From the cell containing the given text, extract its center point as [x, y] coordinate. 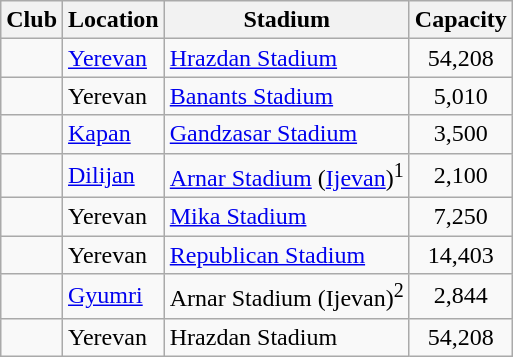
Republican Stadium [286, 255]
2,100 [460, 176]
Capacity [460, 20]
14,403 [460, 255]
2,844 [460, 296]
3,500 [460, 134]
Mika Stadium [286, 217]
5,010 [460, 96]
Club [32, 20]
Gandzasar Stadium [286, 134]
Gyumri [114, 296]
7,250 [460, 217]
Arnar Stadium (Ijevan)1 [286, 176]
Stadium [286, 20]
Dilijan [114, 176]
Arnar Stadium (Ijevan)2 [286, 296]
Banants Stadium [286, 96]
Kapan [114, 134]
Location [114, 20]
